Find where the given text appears and provide that cell's center as [x, y] coordinate. 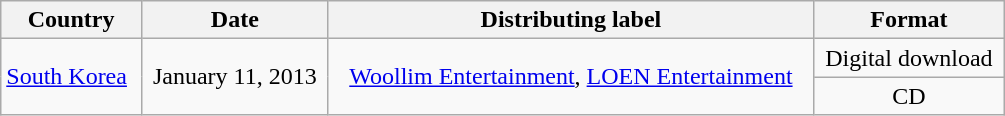
Country [72, 20]
Date [234, 20]
Woollim Entertainment, LOEN Entertainment [570, 77]
Digital download [910, 58]
CD [910, 96]
Format [910, 20]
South Korea [72, 77]
Distributing label [570, 20]
January 11, 2013 [234, 77]
